Detect which cell encompasses the target text, then output its (X, Y) center coordinate. 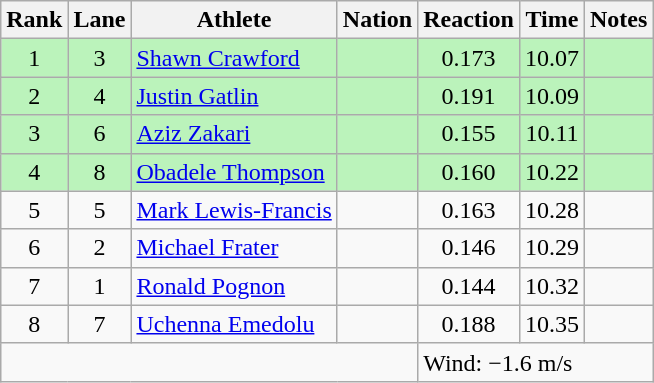
Uchenna Emedolu (234, 324)
Nation (377, 20)
10.35 (552, 324)
0.144 (469, 286)
Michael Frater (234, 248)
10.11 (552, 134)
0.155 (469, 134)
10.09 (552, 96)
10.07 (552, 58)
Rank (34, 20)
0.173 (469, 58)
0.160 (469, 172)
10.32 (552, 286)
Obadele Thompson (234, 172)
10.28 (552, 210)
Time (552, 20)
0.188 (469, 324)
Aziz Zakari (234, 134)
Justin Gatlin (234, 96)
Mark Lewis-Francis (234, 210)
0.146 (469, 248)
10.29 (552, 248)
Shawn Crawford (234, 58)
Ronald Pognon (234, 286)
Athlete (234, 20)
0.191 (469, 96)
Wind: −1.6 m/s (536, 362)
Reaction (469, 20)
0.163 (469, 210)
10.22 (552, 172)
Lane (100, 20)
Notes (618, 20)
